Capture the cell that displays the provided text and extract its [X, Y] central coordinate. 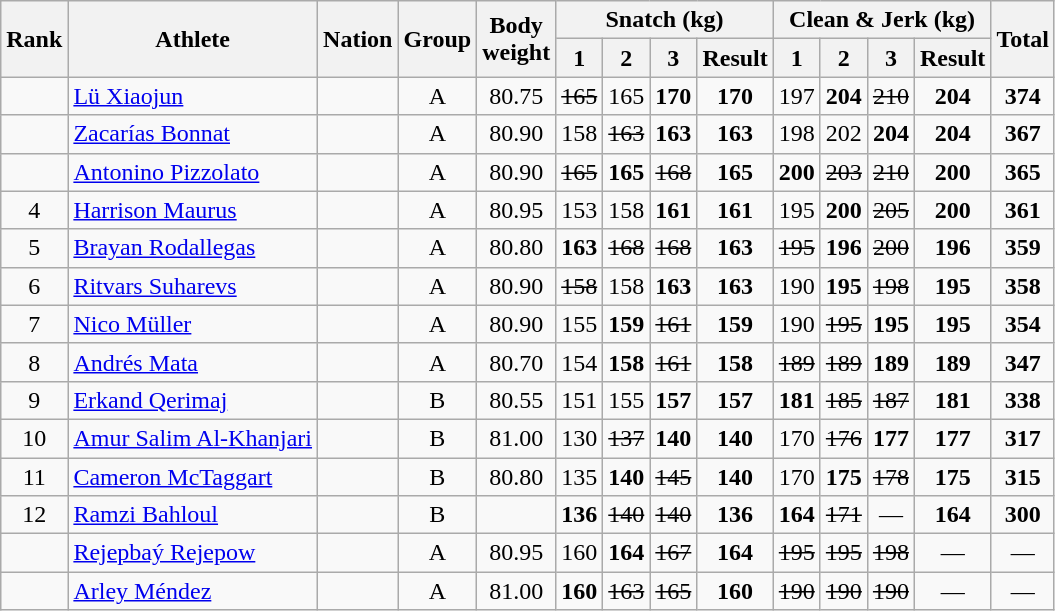
Athlete [193, 39]
145 [674, 477]
203 [844, 172]
Total [1023, 39]
Bodyweight [516, 39]
178 [890, 477]
315 [1023, 477]
Lü Xiaojun [193, 96]
361 [1023, 210]
317 [1023, 438]
205 [890, 210]
Amur Salim Al-Khanjari [193, 438]
80.70 [516, 362]
Ramzi Bahloul [193, 515]
Rejepbaý Rejepow [193, 553]
4 [34, 210]
154 [580, 362]
10 [34, 438]
8 [34, 362]
202 [844, 134]
Brayan Rodallegas [193, 248]
358 [1023, 286]
Harrison Maurus [193, 210]
365 [1023, 172]
374 [1023, 96]
12 [34, 515]
Nico Müller [193, 324]
171 [844, 515]
Group [438, 39]
Nation [358, 39]
Rank [34, 39]
Erkand Qerimaj [193, 400]
151 [580, 400]
Arley Méndez [193, 591]
167 [674, 553]
Cameron McTaggart [193, 477]
Clean & Jerk (kg) [882, 20]
7 [34, 324]
187 [890, 400]
347 [1023, 362]
Antonino Pizzolato [193, 172]
354 [1023, 324]
80.55 [516, 400]
367 [1023, 134]
176 [844, 438]
Snatch (kg) [665, 20]
9 [34, 400]
137 [626, 438]
153 [580, 210]
197 [796, 96]
300 [1023, 515]
130 [580, 438]
135 [580, 477]
80.75 [516, 96]
359 [1023, 248]
Zacarías Bonnat [193, 134]
11 [34, 477]
185 [844, 400]
Andrés Mata [193, 362]
338 [1023, 400]
Ritvars Suharevs [193, 286]
6 [34, 286]
5 [34, 248]
